For the text-containing cell, return its midpoint in [X, Y] coordinate format. 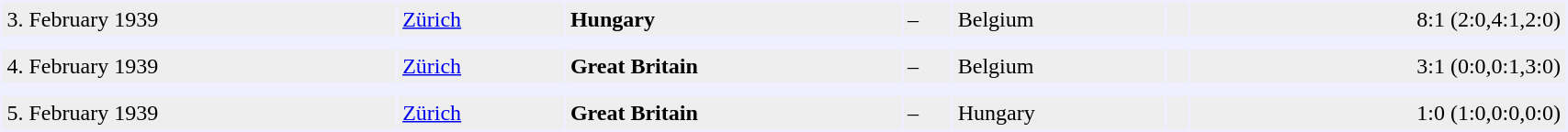
3. February 1939 [199, 19]
1:0 (1:0,0:0,0:0) [1377, 113]
5. February 1939 [199, 113]
4. February 1939 [199, 66]
3:1 (0:0,0:1,3:0) [1377, 66]
8:1 (2:0,4:1,2:0) [1377, 19]
